Capture the cell that displays the provided text and extract its [X, Y] central coordinate. 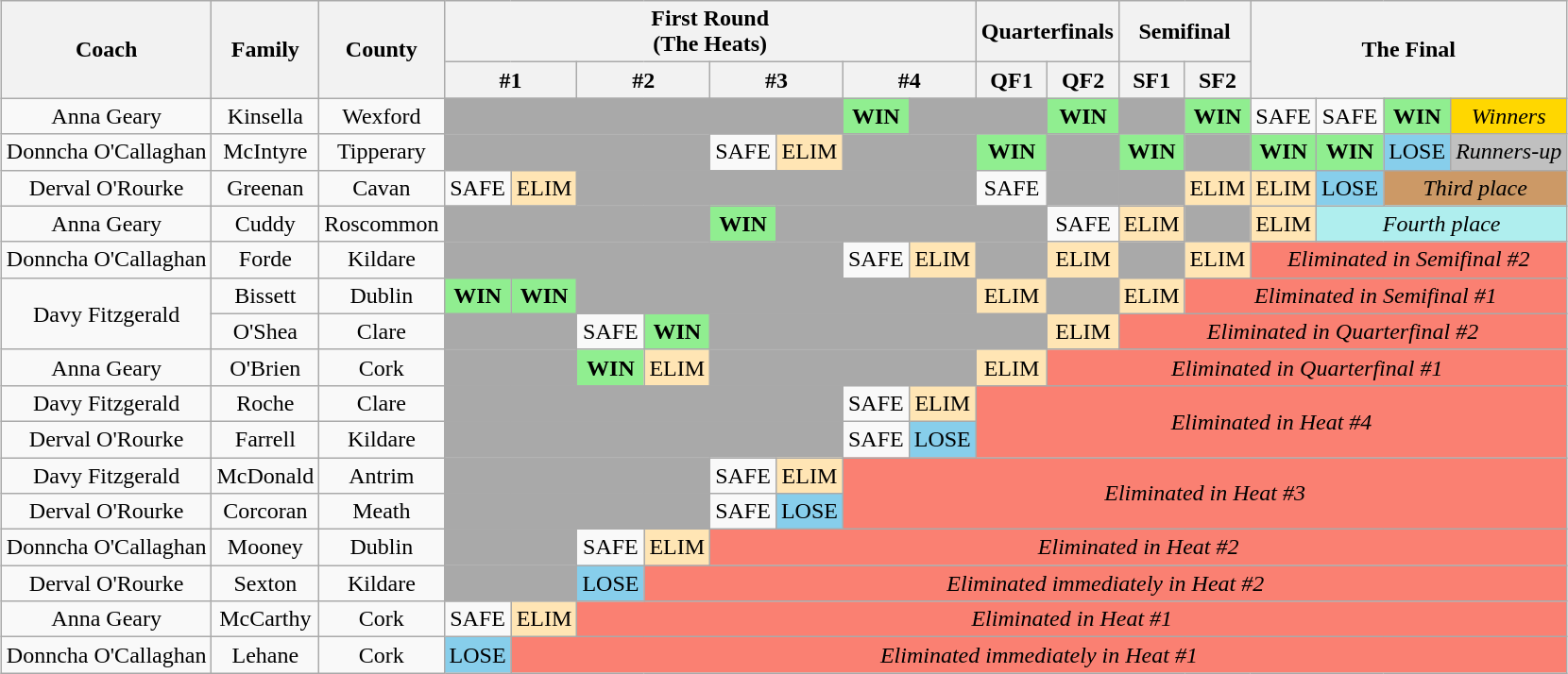
Antrim [382, 475]
#1 [510, 80]
Third place [1475, 188]
Wexford [382, 116]
QF2 [1083, 80]
#4 [909, 80]
Eliminated in Semifinal #2 [1409, 260]
SF2 [1218, 80]
Eliminated in Quarterfinal #1 [1307, 367]
Eliminated immediately in Heat #2 [1105, 583]
Mooney [265, 548]
Greenan [265, 188]
Eliminated in Heat #4 [1271, 421]
Eliminated in Heat #3 [1204, 493]
Runners-up [1509, 152]
Sexton [265, 583]
SF1 [1151, 80]
Meath [382, 512]
Eliminated in Quarterfinal #2 [1342, 331]
McIntyre [265, 152]
Coach [106, 49]
Winners [1509, 116]
County [382, 49]
Quarterfinals [1047, 32]
QF1 [1012, 80]
Roscommon [382, 224]
O'Brien [265, 367]
Bissett [265, 295]
Eliminated in Heat #1 [1072, 619]
Family [265, 49]
Cuddy [265, 224]
Fourth place [1441, 224]
Lehane [265, 655]
Roche [265, 403]
Semifinal [1185, 32]
Eliminated in Semifinal #1 [1375, 295]
Farrell [265, 439]
#2 [644, 80]
Eliminated immediately in Heat #1 [1039, 655]
The Final [1409, 49]
Corcoran [265, 512]
First Round(The Heats) [710, 32]
Eliminated in Heat #2 [1139, 548]
Tipperary [382, 152]
McDonald [265, 475]
#3 [776, 80]
Forde [265, 260]
Cavan [382, 188]
O'Shea [265, 331]
McCarthy [265, 619]
Kinsella [265, 116]
